For the text-containing cell, return its midpoint in [X, Y] coordinate format. 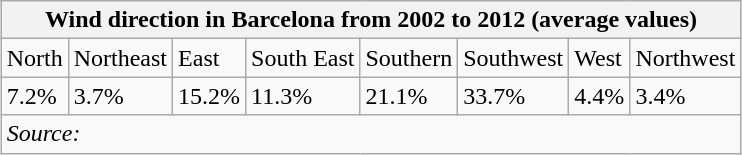
Northwest [686, 58]
33.7% [514, 96]
West [600, 58]
East [210, 58]
Northeast [120, 58]
3.4% [686, 96]
Southern [409, 58]
11.3% [303, 96]
7.2% [34, 96]
15.2% [210, 96]
Source: [371, 134]
South East [303, 58]
21.1% [409, 96]
Southwest [514, 58]
North [34, 58]
4.4% [600, 96]
3.7% [120, 96]
Wind direction in Barcelona from 2002 to 2012 (average values) [371, 20]
